Output the (x, y) coordinate of the center of the cell containing the given text.  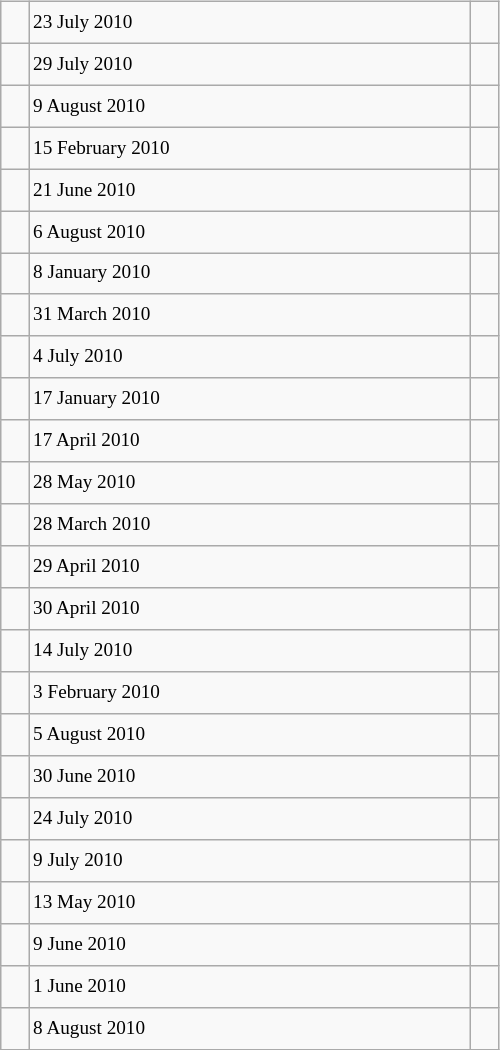
15 February 2010 (249, 148)
9 July 2010 (249, 861)
9 August 2010 (249, 106)
4 July 2010 (249, 357)
17 April 2010 (249, 441)
9 June 2010 (249, 944)
3 February 2010 (249, 693)
29 July 2010 (249, 64)
5 August 2010 (249, 735)
23 July 2010 (249, 22)
1 June 2010 (249, 986)
8 January 2010 (249, 274)
6 August 2010 (249, 232)
30 June 2010 (249, 777)
28 May 2010 (249, 483)
21 June 2010 (249, 190)
8 August 2010 (249, 1028)
24 July 2010 (249, 819)
14 July 2010 (249, 651)
17 January 2010 (249, 399)
28 March 2010 (249, 525)
31 March 2010 (249, 315)
29 April 2010 (249, 567)
30 April 2010 (249, 609)
13 May 2010 (249, 902)
